Search for the cell housing the specified text and yield its (X, Y) center coordinate. 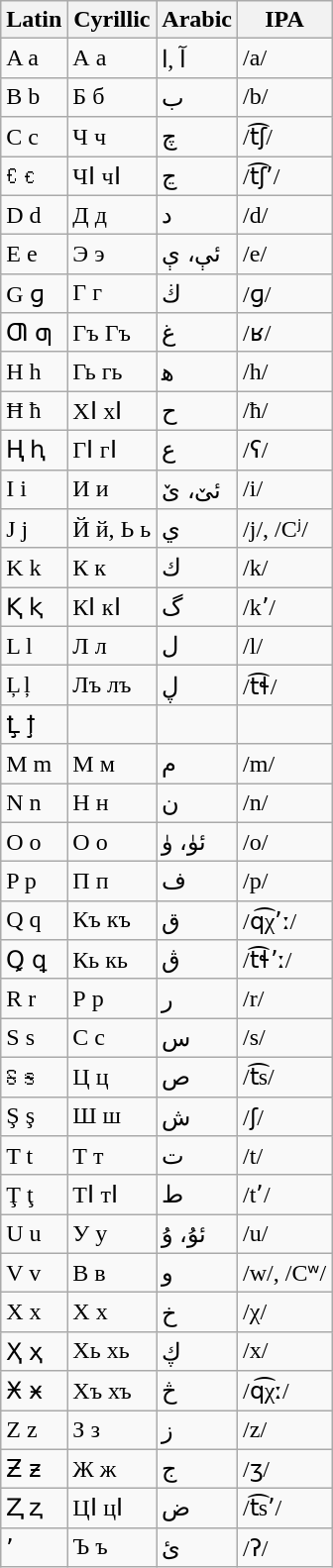
Ƶ ƶ (34, 1469)
Хъ хъ (112, 1391)
Ж ж (112, 1469)
ГӀ гӀ (112, 450)
Х х (112, 1312)
/ʃ/ (285, 1116)
I i (34, 489)
K k (34, 568)
/w/, /Cʷ/ (285, 1273)
Л л (112, 646)
/t/ (285, 1156)
L l (34, 646)
Cyrillic (112, 20)
ع (197, 450)
Ƣ ƣ (34, 333)
د (197, 215)
Ч ч (112, 137)
/d/ (285, 215)
/ʔ/ (285, 1547)
ڮ (197, 1351)
/kʼ/ (285, 607)
Г г (112, 293)
ئۈ، ۈ (197, 842)
/k/ (285, 568)
M m (34, 764)
Ъ ъ (112, 1547)
آ ,ا (197, 58)
/t͡ɬʼː/ (285, 960)
Й й, Ь ь (112, 529)
Б б (112, 97)
В в (112, 1273)
R r (34, 998)
/q͡χʼː/ (285, 920)
ص (197, 1077)
ف (197, 882)
Ⱪ ⱪ (34, 607)
Ш ш (112, 1116)
ش (197, 1116)
ب (197, 97)
КӀ кӀ (112, 607)
А а (112, 58)
G ɡ (34, 293)
/t͡sʼ/ (285, 1509)
/q͡χː/ (285, 1391)
Ц ц (112, 1077)
/e/ (285, 255)
غ (197, 333)
/j/, /Cʲ/ (285, 529)
ڃ (197, 176)
Гь гь (112, 371)
У у (112, 1234)
Ꝉ̧ ꝉ̧ (34, 724)
/t͡ɬ/ (285, 685)
/u/ (285, 1234)
A a (34, 58)
Ӿ ӿ (34, 1391)
Ⱬ ⱬ (34, 1509)
/z/ (285, 1430)
/t͡s/ (285, 1077)
ڬ (197, 293)
N n (34, 802)
ئې، ې (197, 255)
Ҳ ҳ (34, 1351)
س (197, 1038)
ئێ، ێ (197, 489)
ل (197, 646)
Р р (112, 998)
/ʒ/ (285, 1469)
Ꝗ ꝗ (34, 960)
Э э (112, 255)
Ⱨ ⱨ (34, 450)
С с (112, 1038)
P p (34, 882)
/p/ (285, 882)
V v (34, 1273)
څ (197, 1391)
/s/ (285, 1038)
ʼ (34, 1547)
/m/ (285, 764)
/ħ/ (285, 411)
Ħ ħ (34, 411)
/n/ (285, 802)
ت (197, 1156)
U u (34, 1234)
/ʕ/ (285, 450)
E e (34, 255)
/i/ (285, 489)
Н н (112, 802)
ج (197, 1469)
Q q (34, 920)
П п (112, 882)
М м (112, 764)
/o/ (285, 842)
خ (197, 1312)
/t͡ʃ/ (285, 137)
ﻫ (197, 371)
Лъ лъ (112, 685)
ЧӀ чӀ (112, 176)
Ꞓ ꞓ (34, 176)
ئۇ، ۇ (197, 1234)
T t (34, 1156)
О о (112, 842)
Ş ş (34, 1116)
К к (112, 568)
/b/ (285, 97)
/ɡ/ (285, 293)
X x (34, 1312)
Хь хь (112, 1351)
ز (197, 1430)
ڸ (197, 685)
И и (112, 489)
Ꟊ ꟊ (34, 1077)
/x/ (285, 1351)
ڨ (197, 960)
/ʁ/ (285, 333)
D d (34, 215)
Къ къ (112, 920)
C c (34, 137)
/t͡ʃʼ/ (285, 176)
/l/ (285, 646)
Ţ ţ (34, 1195)
ي (197, 529)
S s (34, 1038)
Z z (34, 1430)
J j (34, 529)
З з (112, 1430)
/r/ (285, 998)
/χ/ (285, 1312)
Arabic (197, 20)
/a/ (285, 58)
گ (197, 607)
ئ (197, 1547)
B b (34, 97)
Кь кь (112, 960)
ح (197, 411)
ن (197, 802)
ر (197, 998)
Т т (112, 1156)
ТӀ тӀ (112, 1195)
/h/ (285, 371)
Latin (34, 20)
Ļ ļ (34, 685)
Д д (112, 215)
H h (34, 371)
/tʼ/ (285, 1195)
Гъ Гъ (112, 333)
چ (197, 137)
IPA (285, 20)
و (197, 1273)
م (197, 764)
O o (34, 842)
ض (197, 1509)
ЦӀ цӀ (112, 1509)
ХӀ хӀ (112, 411)
ك (197, 568)
ط (197, 1195)
ق (197, 920)
